Output the [x, y] coordinate of the center of the cell containing the given text.  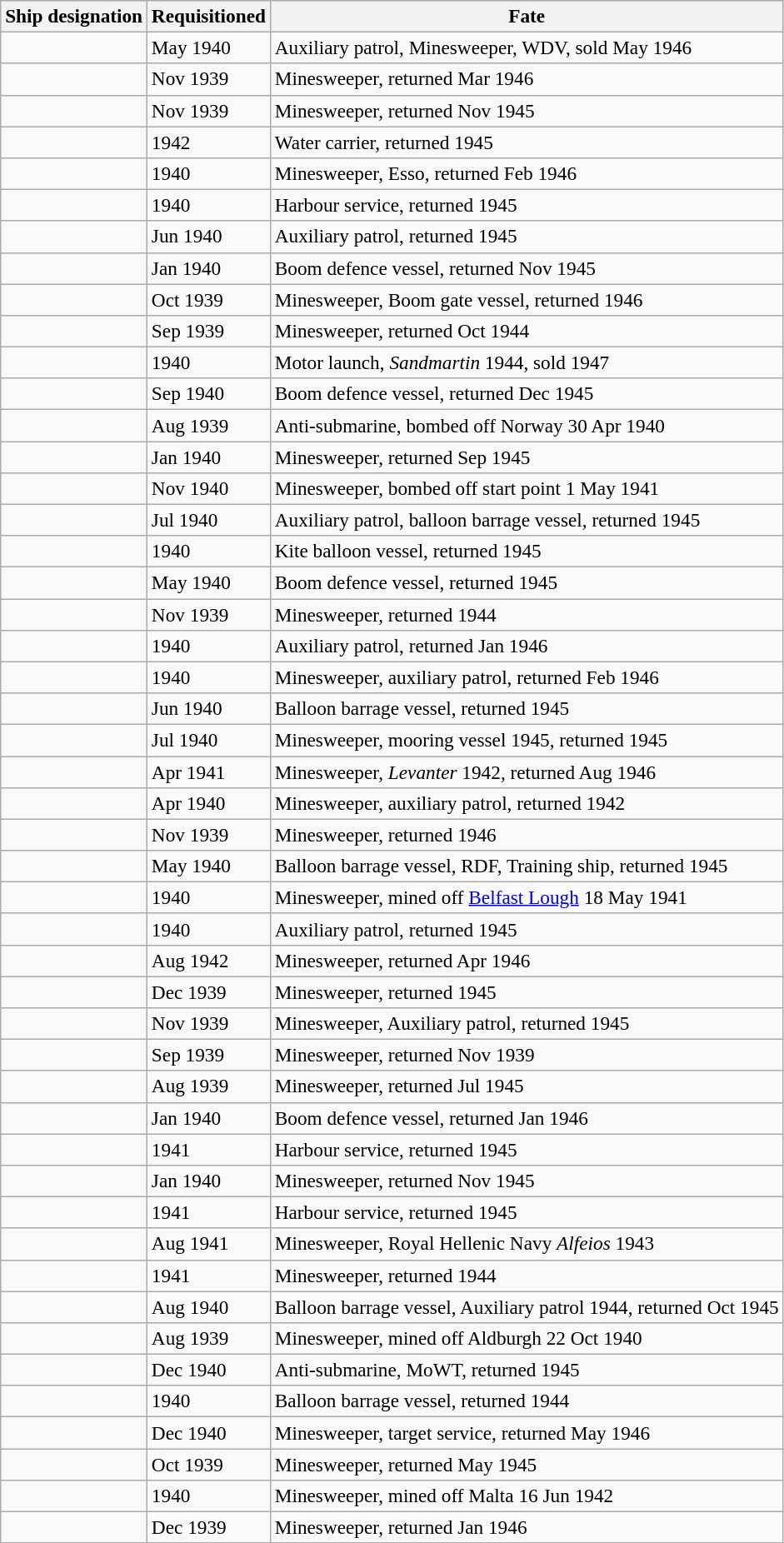
Minesweeper, returned Jul 1945 [527, 1086]
Minesweeper, returned Jan 1946 [527, 1527]
Boom defence vessel, returned Dec 1945 [527, 394]
Minesweeper, target service, returned May 1946 [527, 1432]
Nov 1940 [208, 488]
Minesweeper, returned Oct 1944 [527, 331]
Minesweeper, returned Sep 1945 [527, 457]
Boom defence vessel, returned 1945 [527, 582]
Kite balloon vessel, returned 1945 [527, 552]
Water carrier, returned 1945 [527, 142]
Balloon barrage vessel, Auxiliary patrol 1944, returned Oct 1945 [527, 1306]
Ship designation [74, 16]
Minesweeper, returned Mar 1946 [527, 79]
Minesweeper, bombed off start point 1 May 1941 [527, 488]
Apr 1940 [208, 803]
Minesweeper, returned 1946 [527, 835]
Apr 1941 [208, 771]
Boom defence vessel, returned Jan 1946 [527, 1118]
Auxiliary patrol, returned Jan 1946 [527, 646]
Minesweeper, returned Apr 1946 [527, 961]
Minesweeper, returned 1945 [527, 991]
Minesweeper, auxiliary patrol, returned 1942 [527, 803]
Minesweeper, auxiliary patrol, returned Feb 1946 [527, 677]
Minesweeper, Boom gate vessel, returned 1946 [527, 299]
Balloon barrage vessel, returned 1944 [527, 1401]
Minesweeper, mooring vessel 1945, returned 1945 [527, 740]
Aug 1942 [208, 961]
Minesweeper, Royal Hellenic Navy Alfeios 1943 [527, 1244]
Minesweeper, mined off Belfast Lough 18 May 1941 [527, 897]
Balloon barrage vessel, returned 1945 [527, 708]
Balloon barrage vessel, RDF, Training ship, returned 1945 [527, 866]
Requisitioned [208, 16]
Motor launch, Sandmartin 1944, sold 1947 [527, 362]
Minesweeper, Auxiliary patrol, returned 1945 [527, 1023]
Fate [527, 16]
Minesweeper, mined off Malta 16 Jun 1942 [527, 1496]
1942 [208, 142]
Sep 1940 [208, 394]
Aug 1941 [208, 1244]
Auxiliary patrol, balloon barrage vessel, returned 1945 [527, 520]
Minesweeper, Levanter 1942, returned Aug 1946 [527, 771]
Minesweeper, returned May 1945 [527, 1464]
Auxiliary patrol, Minesweeper, WDV, sold May 1946 [527, 47]
Minesweeper, returned Nov 1939 [527, 1055]
Anti-submarine, MoWT, returned 1945 [527, 1370]
Minesweeper, mined off Aldburgh 22 Oct 1940 [527, 1338]
Aug 1940 [208, 1306]
Minesweeper, Esso, returned Feb 1946 [527, 173]
Boom defence vessel, returned Nov 1945 [527, 268]
Anti-submarine, bombed off Norway 30 Apr 1940 [527, 425]
